Capture the cell that displays the provided text and extract its (x, y) central coordinate. 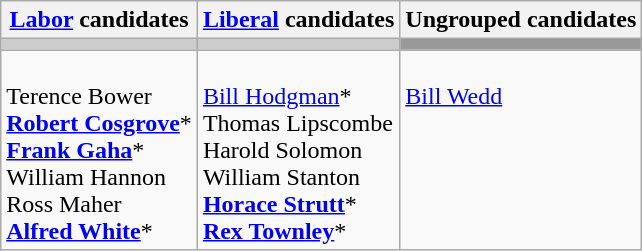
Ungrouped candidates (521, 20)
Terence Bower Robert Cosgrove* Frank Gaha* William Hannon Ross Maher Alfred White* (100, 150)
Bill Wedd (521, 150)
Labor candidates (100, 20)
Liberal candidates (298, 20)
Bill Hodgman* Thomas Lipscombe Harold Solomon William Stanton Horace Strutt* Rex Townley* (298, 150)
